Output the (x, y) coordinate of the center of the cell containing the given text.  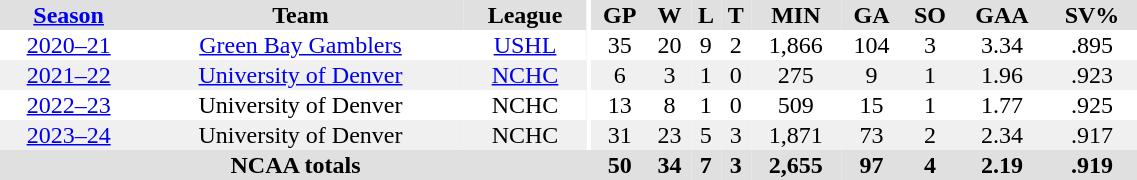
20 (670, 45)
.923 (1092, 75)
509 (796, 105)
31 (620, 135)
7 (706, 165)
.919 (1092, 165)
104 (872, 45)
6 (620, 75)
Team (300, 15)
73 (872, 135)
3.34 (1002, 45)
.917 (1092, 135)
SO (930, 15)
MIN (796, 15)
34 (670, 165)
USHL (526, 45)
5 (706, 135)
L (706, 15)
GP (620, 15)
8 (670, 105)
23 (670, 135)
2020–21 (68, 45)
2021–22 (68, 75)
275 (796, 75)
Season (68, 15)
1.77 (1002, 105)
4 (930, 165)
.895 (1092, 45)
1.96 (1002, 75)
T (736, 15)
2.19 (1002, 165)
35 (620, 45)
13 (620, 105)
97 (872, 165)
2023–24 (68, 135)
NCAA totals (296, 165)
SV% (1092, 15)
2.34 (1002, 135)
1,866 (796, 45)
League (526, 15)
GA (872, 15)
Green Bay Gamblers (300, 45)
.925 (1092, 105)
2022–23 (68, 105)
GAA (1002, 15)
15 (872, 105)
2,655 (796, 165)
50 (620, 165)
W (670, 15)
1,871 (796, 135)
